Find where the given text appears and provide that cell's center as (X, Y) coordinate. 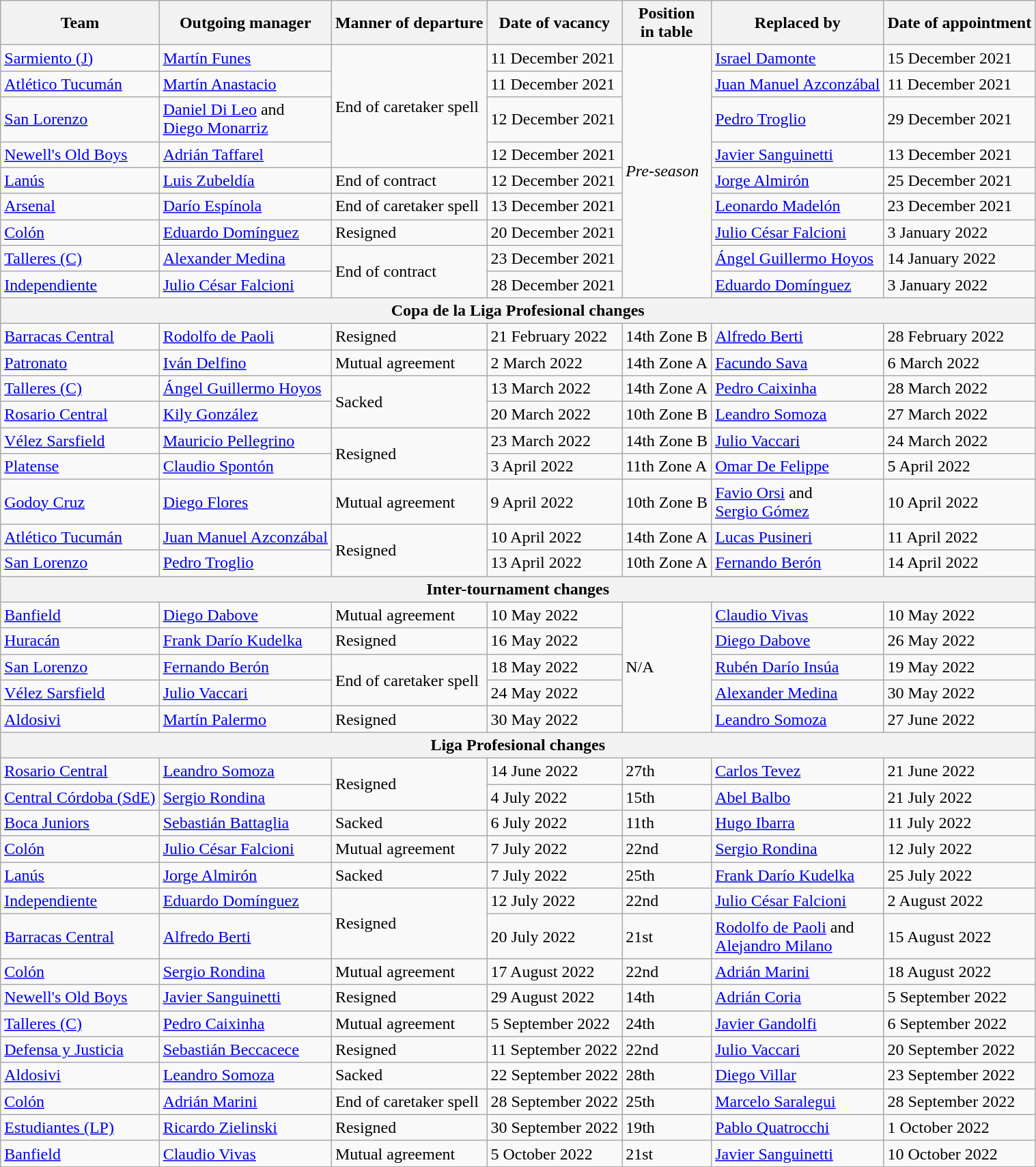
6 March 2022 (960, 363)
Boca Juniors (80, 823)
5 October 2022 (555, 1153)
Martín Funes (245, 58)
Rodolfo de Paoli and Alejandro Milano (798, 936)
11th Zone A (667, 467)
Sebastián Beccacece (245, 1049)
21 June 2022 (960, 771)
30 September 2022 (555, 1127)
Ricardo Zielinski (245, 1127)
Lucas Pusineri (798, 537)
Team (80, 23)
23 March 2022 (555, 441)
14 January 2022 (960, 258)
Platense (80, 467)
19 May 2022 (960, 667)
28 February 2022 (960, 336)
Godoy Cruz (80, 502)
Manner of departure (408, 23)
29 December 2021 (960, 119)
Israel Damonte (798, 58)
Central Córdoba (SdE) (80, 797)
Martín Palermo (245, 719)
Favio Orsi and Sergio Gómez (798, 502)
Omar De Felippe (798, 467)
Arsenal (80, 206)
16 May 2022 (555, 641)
6 July 2022 (555, 823)
Date of vacancy (555, 23)
14th (667, 998)
5 April 2022 (960, 467)
Iván Delfino (245, 363)
11 September 2022 (555, 1049)
25 July 2022 (960, 875)
19th (667, 1127)
11 July 2022 (960, 823)
18 May 2022 (555, 667)
Daniel Di Leo and Diego Monarriz (245, 119)
10th Zone A (667, 563)
Adrián Taffarel (245, 154)
Leonardo Madelón (798, 206)
Pablo Quatrocchi (798, 1127)
Defensa y Justicia (80, 1049)
Adrián Coria (798, 998)
Javier Gandolfi (798, 1024)
Marcelo Saralegui (798, 1101)
6 September 2022 (960, 1024)
28th (667, 1075)
2 March 2022 (555, 363)
Date of appointment (960, 23)
Replaced by (798, 23)
Carlos Tevez (798, 771)
4 July 2022 (555, 797)
Sebastián Battaglia (245, 823)
Diego Flores (245, 502)
11th (667, 823)
Kily González (245, 415)
24th (667, 1024)
Mauricio Pellegrino (245, 441)
Liga Profesional changes (518, 745)
15 August 2022 (960, 936)
2 August 2022 (960, 901)
1 October 2022 (960, 1127)
24 March 2022 (960, 441)
15 December 2021 (960, 58)
25 December 2021 (960, 180)
20 March 2022 (555, 415)
Estudiantes (LP) (80, 1127)
Hugo Ibarra (798, 823)
Luis Zubeldía (245, 180)
17 August 2022 (555, 972)
27th (667, 771)
11 April 2022 (960, 537)
27 March 2022 (960, 415)
13 April 2022 (555, 563)
21 February 2022 (555, 336)
27 June 2022 (960, 719)
Copa de la Liga Profesional changes (518, 310)
10 October 2022 (960, 1153)
Patronato (80, 363)
Abel Balbo (798, 797)
13 March 2022 (555, 389)
9 April 2022 (555, 502)
Rodolfo de Paoli (245, 336)
24 May 2022 (555, 693)
28 March 2022 (960, 389)
18 August 2022 (960, 972)
Darío Espínola (245, 206)
Inter-tournament changes (518, 589)
Rubén Darío Insúa (798, 667)
20 September 2022 (960, 1049)
23 September 2022 (960, 1075)
14 June 2022 (555, 771)
21 July 2022 (960, 797)
29 August 2022 (555, 998)
Sarmiento (J) (80, 58)
Outgoing manager (245, 23)
15th (667, 797)
N/A (667, 667)
20 December 2021 (555, 232)
3 April 2022 (555, 467)
26 May 2022 (960, 641)
20 July 2022 (555, 936)
28 December 2021 (555, 284)
Claudio Spontón (245, 467)
Diego Villar (798, 1075)
22 September 2022 (555, 1075)
Huracán (80, 641)
Pre-season (667, 171)
Positionin table (667, 23)
Martín Anastacio (245, 84)
14 April 2022 (960, 563)
Facundo Sava (798, 363)
